Capture the cell that displays the provided text and extract its (X, Y) central coordinate. 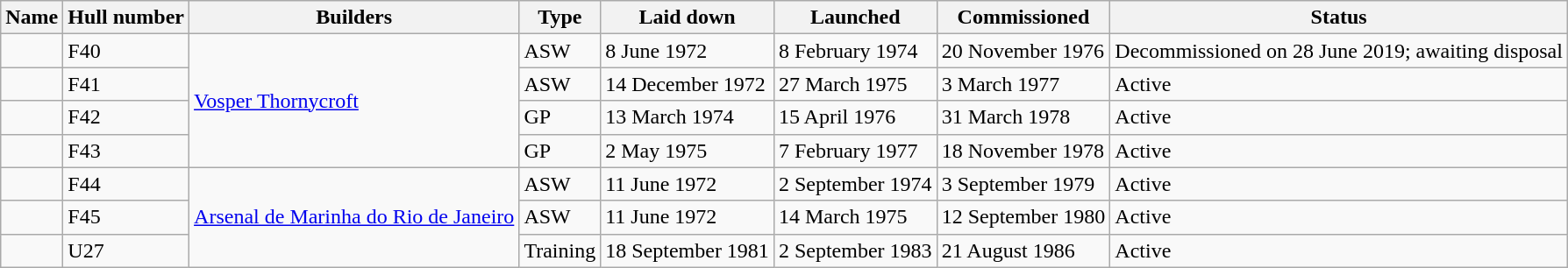
U27 (126, 250)
Status (1339, 18)
Builders (354, 18)
15 April 1976 (855, 117)
Launched (855, 18)
F40 (126, 51)
F44 (126, 184)
27 March 1975 (855, 84)
7 February 1977 (855, 151)
14 March 1975 (855, 217)
Laid down (688, 18)
18 November 1978 (1023, 151)
8 February 1974 (855, 51)
Training (559, 250)
F41 (126, 84)
14 December 1972 (688, 84)
Vosper Thornycroft (354, 101)
2 May 1975 (688, 151)
8 June 1972 (688, 51)
13 March 1974 (688, 117)
F42 (126, 117)
Hull number (126, 18)
F45 (126, 217)
21 August 1986 (1023, 250)
31 March 1978 (1023, 117)
3 March 1977 (1023, 84)
Type (559, 18)
Commissioned (1023, 18)
12 September 1980 (1023, 217)
Name (32, 18)
18 September 1981 (688, 250)
F43 (126, 151)
3 September 1979 (1023, 184)
Decommissioned on 28 June 2019; awaiting disposal (1339, 51)
Arsenal de Marinha do Rio de Janeiro (354, 217)
20 November 1976 (1023, 51)
2 September 1974 (855, 184)
2 September 1983 (855, 250)
